Return the [x, y] coordinate for the center point of the cell that contains the specified text.  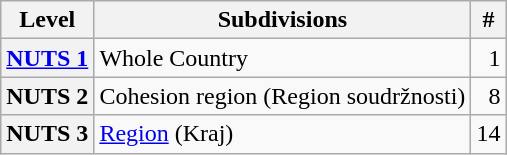
Whole Country [282, 58]
# [488, 20]
NUTS 1 [48, 58]
1 [488, 58]
Region (Kraj) [282, 134]
Cohesion region (Region soudržnosti) [282, 96]
Subdivisions [282, 20]
Level [48, 20]
NUTS 2 [48, 96]
NUTS 3 [48, 134]
14 [488, 134]
8 [488, 96]
